Identify which cell holds the provided text, then report its [X, Y] central coordinate. 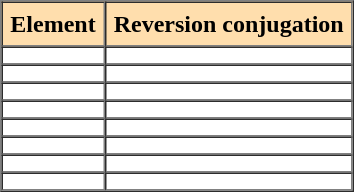
Element [52, 24]
Reversion conjugation [229, 24]
